Return the (X, Y) coordinate for the center point of the cell that contains the specified text.  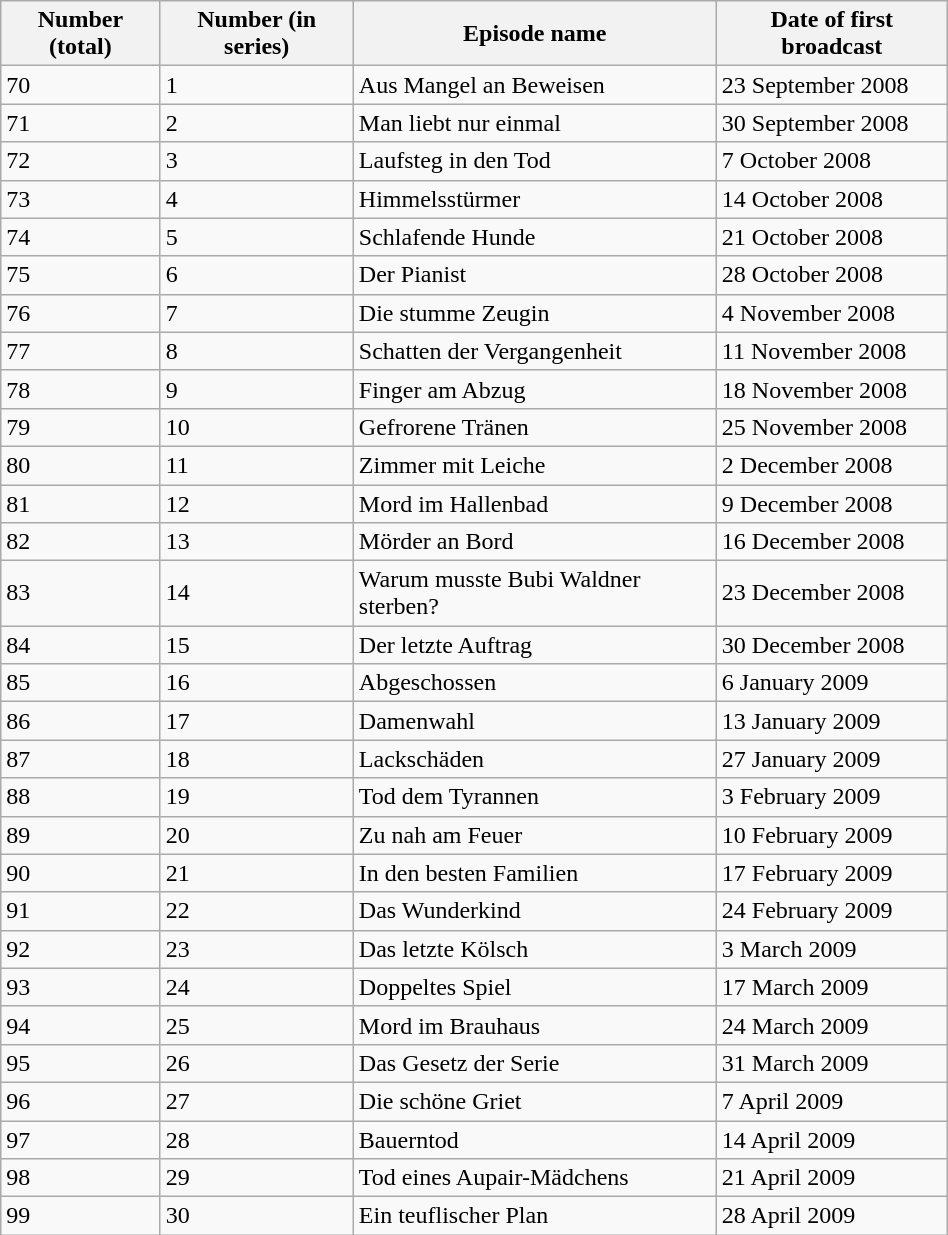
99 (80, 1216)
23 December 2008 (832, 594)
17 March 2009 (832, 987)
27 January 2009 (832, 759)
97 (80, 1139)
12 (256, 503)
Laufsteg in den Tod (534, 161)
18 November 2008 (832, 389)
78 (80, 389)
82 (80, 542)
2 (256, 123)
23 September 2008 (832, 85)
Zu nah am Feuer (534, 835)
9 December 2008 (832, 503)
81 (80, 503)
Finger am Abzug (534, 389)
10 (256, 427)
92 (80, 949)
91 (80, 911)
23 (256, 949)
22 (256, 911)
Date of first broadcast (832, 34)
94 (80, 1025)
9 (256, 389)
21 October 2008 (832, 237)
Tod dem Tyrannen (534, 797)
4 November 2008 (832, 313)
7 October 2008 (832, 161)
Himmelsstürmer (534, 199)
95 (80, 1063)
30 December 2008 (832, 645)
88 (80, 797)
26 (256, 1063)
71 (80, 123)
6 January 2009 (832, 683)
13 (256, 542)
27 (256, 1101)
21 April 2009 (832, 1178)
Man liebt nur einmal (534, 123)
84 (80, 645)
80 (80, 465)
28 (256, 1139)
Der letzte Auftrag (534, 645)
79 (80, 427)
3 March 2009 (832, 949)
14 April 2009 (832, 1139)
Doppeltes Spiel (534, 987)
24 March 2009 (832, 1025)
5 (256, 237)
20 (256, 835)
85 (80, 683)
Der Pianist (534, 275)
93 (80, 987)
70 (80, 85)
7 (256, 313)
74 (80, 237)
Episode name (534, 34)
Das Gesetz der Serie (534, 1063)
75 (80, 275)
72 (80, 161)
28 October 2008 (832, 275)
77 (80, 351)
3 (256, 161)
Lackschäden (534, 759)
Warum musste Bubi Waldner sterben? (534, 594)
Die stumme Zeugin (534, 313)
Gefrorene Tränen (534, 427)
Das Wunderkind (534, 911)
17 (256, 721)
98 (80, 1178)
89 (80, 835)
14 (256, 594)
7 April 2009 (832, 1101)
14 October 2008 (832, 199)
2 December 2008 (832, 465)
Damenwahl (534, 721)
13 January 2009 (832, 721)
1 (256, 85)
Mord im Brauhaus (534, 1025)
4 (256, 199)
Bauerntod (534, 1139)
10 February 2009 (832, 835)
Das letzte Kölsch (534, 949)
Schlafende Hunde (534, 237)
76 (80, 313)
18 (256, 759)
Number (in series) (256, 34)
31 March 2009 (832, 1063)
30 (256, 1216)
15 (256, 645)
96 (80, 1101)
16 December 2008 (832, 542)
8 (256, 351)
Number (total) (80, 34)
Mörder an Bord (534, 542)
87 (80, 759)
11 November 2008 (832, 351)
Ein teuflischer Plan (534, 1216)
In den besten Familien (534, 873)
28 April 2009 (832, 1216)
3 February 2009 (832, 797)
17 February 2009 (832, 873)
73 (80, 199)
86 (80, 721)
25 (256, 1025)
83 (80, 594)
Schatten der Vergangenheit (534, 351)
24 February 2009 (832, 911)
16 (256, 683)
30 September 2008 (832, 123)
25 November 2008 (832, 427)
21 (256, 873)
6 (256, 275)
29 (256, 1178)
90 (80, 873)
Die schöne Griet (534, 1101)
Abgeschossen (534, 683)
Mord im Hallenbad (534, 503)
Zimmer mit Leiche (534, 465)
19 (256, 797)
11 (256, 465)
Aus Mangel an Beweisen (534, 85)
24 (256, 987)
Tod eines Aupair-Mädchens (534, 1178)
